Scan for the cell matching the given text and deliver its (X, Y) coordinate at center. 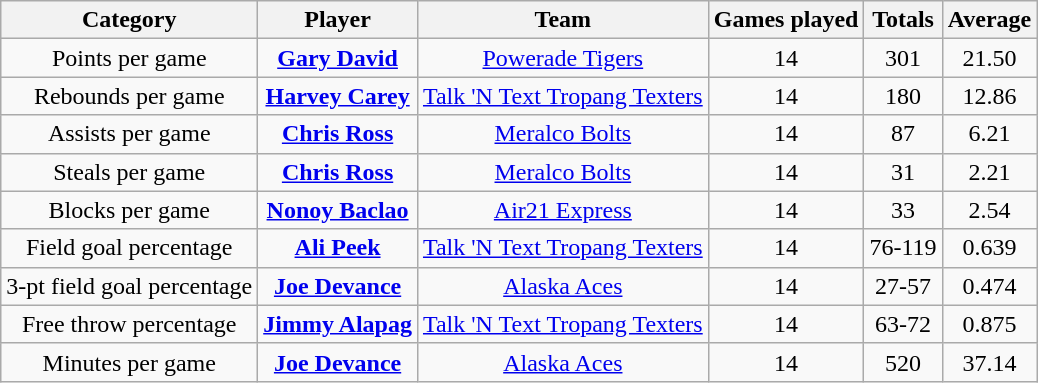
31 (903, 172)
Assists per game (130, 134)
33 (903, 210)
0.875 (990, 324)
Minutes per game (130, 362)
27-57 (903, 286)
3-pt field goal percentage (130, 286)
Rebounds per game (130, 96)
Blocks per game (130, 210)
87 (903, 134)
21.50 (990, 58)
Air21 Express (562, 210)
Gary David (338, 58)
180 (903, 96)
Steals per game (130, 172)
2.54 (990, 210)
Category (130, 20)
0.474 (990, 286)
76-119 (903, 248)
63-72 (903, 324)
Totals (903, 20)
520 (903, 362)
0.639 (990, 248)
Ali Peek (338, 248)
37.14 (990, 362)
Harvey Carey (338, 96)
2.21 (990, 172)
301 (903, 58)
Field goal percentage (130, 248)
6.21 (990, 134)
Powerade Tigers (562, 58)
Player (338, 20)
12.86 (990, 96)
Average (990, 20)
Nonoy Baclao (338, 210)
Team (562, 20)
Free throw percentage (130, 324)
Games played (786, 20)
Points per game (130, 58)
Jimmy Alapag (338, 324)
